Pinpoint the cell where the given text exists, returning its (x, y) midpoint coordinate. 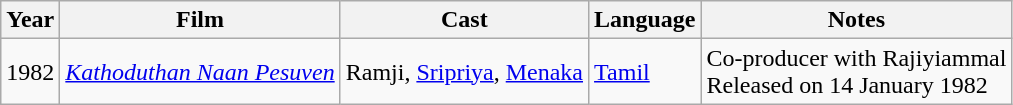
Film (200, 20)
Cast (464, 20)
Notes (856, 20)
Year (30, 20)
Tamil (645, 72)
Kathoduthan Naan Pesuven (200, 72)
1982 (30, 72)
Co-producer with RajiyiammalReleased on 14 January 1982 (856, 72)
Language (645, 20)
Ramji, Sripriya, Menaka (464, 72)
